Pinpoint the cell where the given text exists, returning its [X, Y] midpoint coordinate. 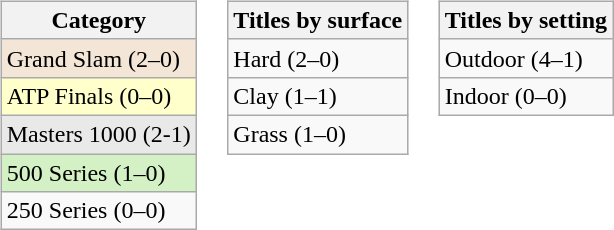
Grand Slam (2–0) [98, 58]
Masters 1000 (2-1) [98, 134]
Indoor (0–0) [526, 96]
Titles by setting [526, 20]
Clay (1–1) [318, 96]
Hard (2–0) [318, 58]
Category [98, 20]
Outdoor (4–1) [526, 58]
500 Series (1–0) [98, 173]
Grass (1–0) [318, 134]
Titles by surface [318, 20]
ATP Finals (0–0) [98, 96]
250 Series (0–0) [98, 211]
